Output the (x, y) coordinate of the center of the cell containing the given text.  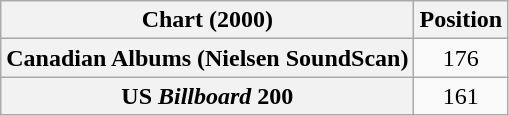
161 (461, 96)
Chart (2000) (208, 20)
Position (461, 20)
176 (461, 58)
Canadian Albums (Nielsen SoundScan) (208, 58)
US Billboard 200 (208, 96)
